For the text-containing cell, return its midpoint in (x, y) coordinate format. 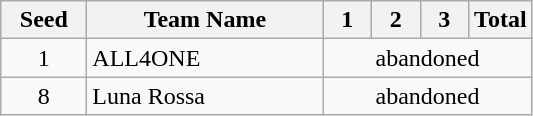
Team Name (205, 20)
2 (396, 20)
8 (44, 96)
3 (444, 20)
Total (501, 20)
ALL4ONE (205, 58)
Seed (44, 20)
Luna Rossa (205, 96)
